For the text-containing cell, return its midpoint in [X, Y] coordinate format. 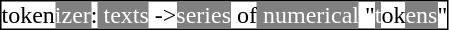
t [378, 16]
numerical [308, 16]
ens [421, 16]
-> [163, 16]
texts [122, 16]
of [244, 16]
: [94, 16]
token [28, 16]
izer [73, 16]
ok [393, 16]
series [204, 16]
